Return the (x, y) coordinate for the center point of the cell that contains the specified text.  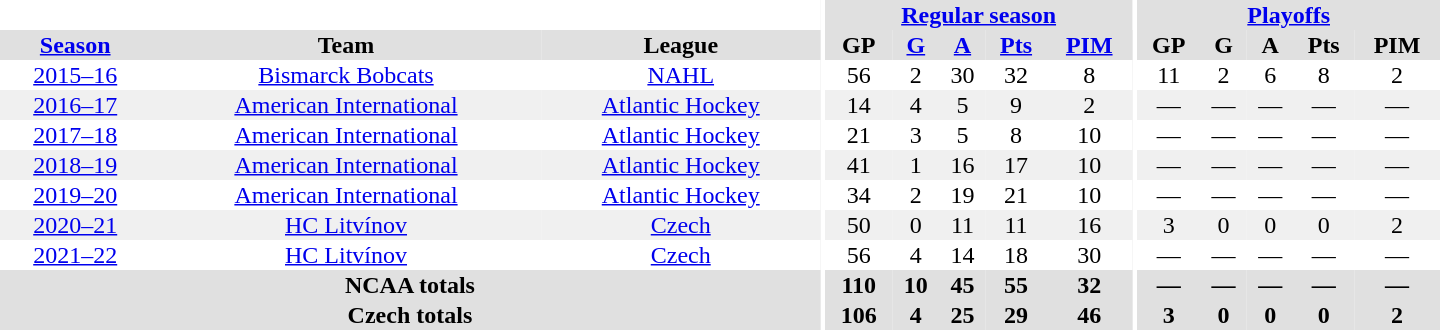
2020–21 (75, 225)
Season (75, 45)
55 (1016, 285)
Czech totals (410, 315)
46 (1089, 315)
2017–18 (75, 135)
NCAA totals (410, 285)
2019–20 (75, 195)
2021–22 (75, 255)
18 (1016, 255)
6 (1270, 75)
110 (858, 285)
2015–16 (75, 75)
2016–17 (75, 105)
Team (346, 45)
29 (1016, 315)
9 (1016, 105)
50 (858, 225)
45 (962, 285)
41 (858, 165)
League (681, 45)
2018–19 (75, 165)
34 (858, 195)
106 (858, 315)
25 (962, 315)
1 (916, 165)
Bismarck Bobcats (346, 75)
Regular season (978, 15)
17 (1016, 165)
Playoffs (1288, 15)
NAHL (681, 75)
19 (962, 195)
